Detect which cell encompasses the target text, then output its (X, Y) center coordinate. 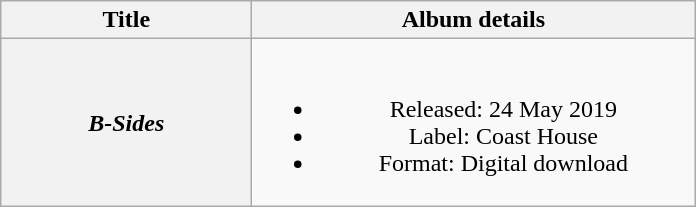
B-Sides (126, 122)
Title (126, 20)
Released: 24 May 2019Label: Coast HouseFormat: Digital download (474, 122)
Album details (474, 20)
